From the cell containing the given text, extract its center point as (x, y) coordinate. 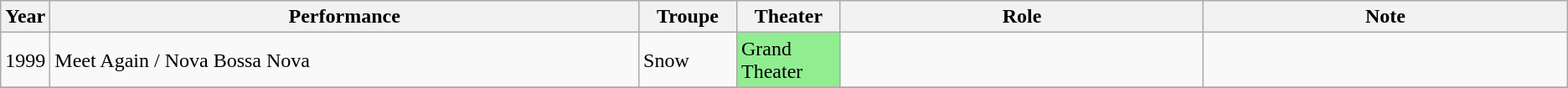
Meet Again / Nova Bossa Nova (345, 60)
Note (1385, 17)
1999 (25, 60)
Snow (689, 60)
Performance (345, 17)
Troupe (689, 17)
Grand Theater (788, 60)
Role (1022, 17)
Year (25, 17)
Theater (788, 17)
